For the text-containing cell, return its midpoint in [x, y] coordinate format. 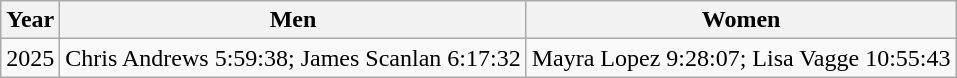
Mayra Lopez 9:28:07; Lisa Vagge 10:55:43 [741, 58]
Men [293, 20]
Year [30, 20]
Chris Andrews 5:59:38; James Scanlan 6:17:32 [293, 58]
Women [741, 20]
2025 [30, 58]
